Find where the given text appears and provide that cell's center as (x, y) coordinate. 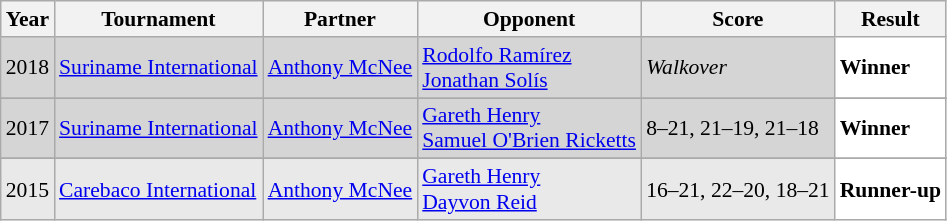
2017 (28, 128)
Rodolfo Ramírez Jonathan Solís (529, 68)
Runner-up (890, 190)
8–21, 21–19, 21–18 (738, 128)
Result (890, 19)
Gareth Henry Samuel O'Brien Ricketts (529, 128)
Tournament (158, 19)
Gareth Henry Dayvon Reid (529, 190)
Carebaco International (158, 190)
Partner (340, 19)
Opponent (529, 19)
Score (738, 19)
Walkover (738, 68)
2015 (28, 190)
2018 (28, 68)
Year (28, 19)
16–21, 22–20, 18–21 (738, 190)
